Locate the cell with the specified text and output its (X, Y) center coordinate. 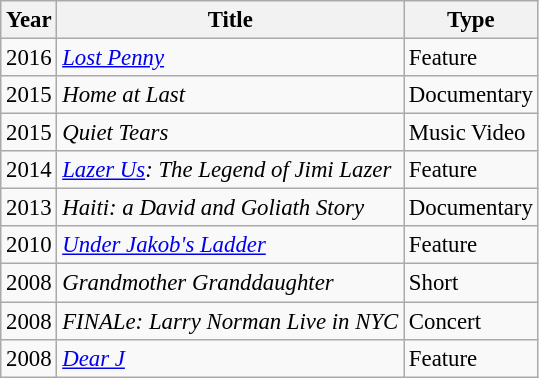
2010 (29, 245)
Lost Penny (230, 58)
Music Video (472, 133)
Home at Last (230, 95)
2016 (29, 58)
Concert (472, 321)
2013 (29, 208)
Quiet Tears (230, 133)
Grandmother Granddaughter (230, 283)
Haiti: a David and Goliath Story (230, 208)
FINALe: Larry Norman Live in NYC (230, 321)
Short (472, 283)
Year (29, 20)
Type (472, 20)
Under Jakob's Ladder (230, 245)
Lazer Us: The Legend of Jimi Lazer (230, 170)
Title (230, 20)
2014 (29, 170)
Dear J (230, 358)
